Capture the cell that displays the provided text and extract its [X, Y] central coordinate. 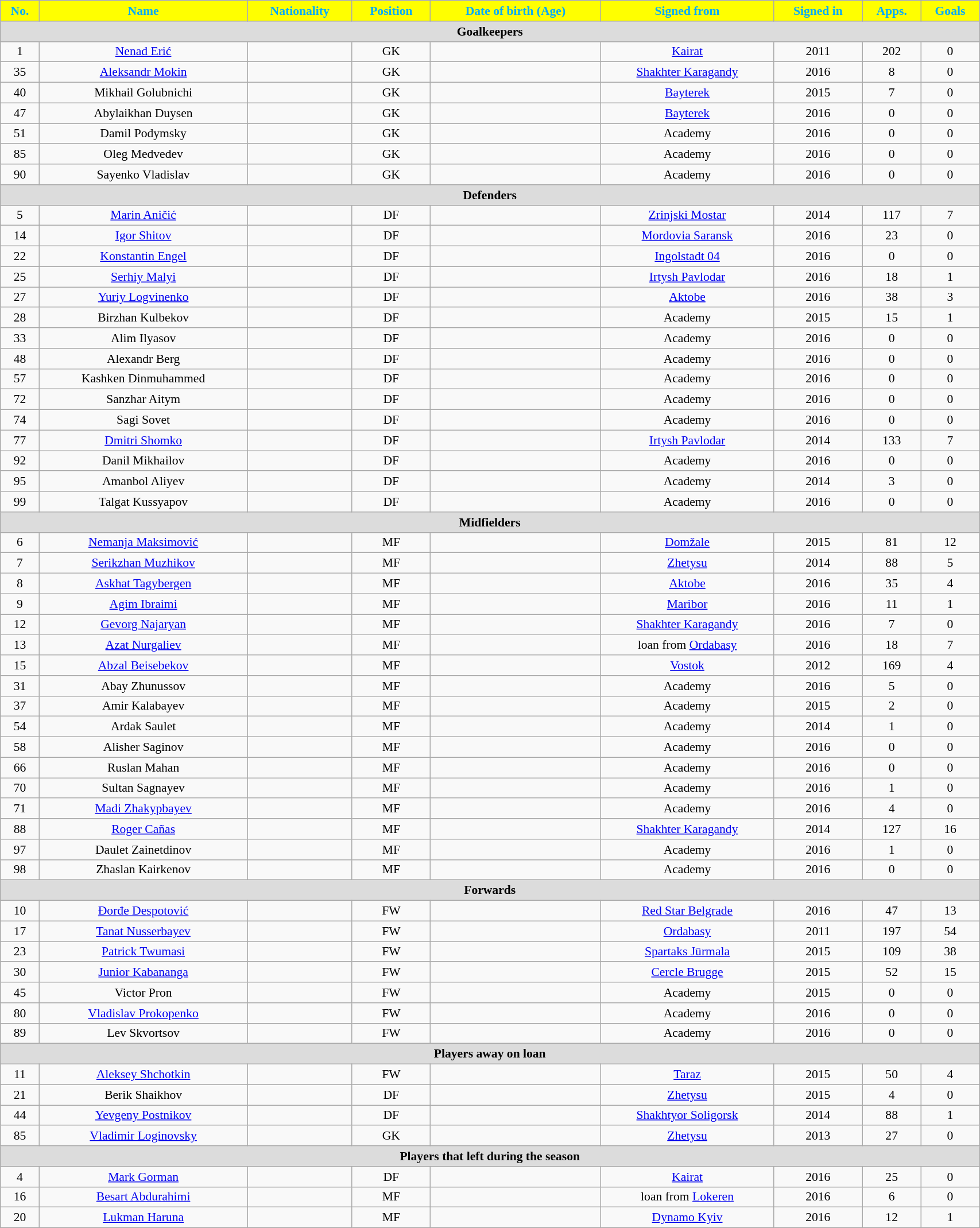
Maribor [687, 604]
Midfielders [490, 522]
Oleg Medvedev [144, 154]
44 [20, 1115]
Signed from [687, 11]
Tanat Nusserbayev [144, 931]
52 [892, 973]
Patrick Twumasi [144, 952]
Serikzhan Muzhikov [144, 563]
Đorđe Despotović [144, 911]
Ingolstadt 04 [687, 257]
80 [20, 1013]
Players that left during the season [490, 1156]
Igor Shitov [144, 236]
Agim Ibraimi [144, 604]
Zrinjski Mostar [687, 215]
21 [20, 1095]
Ordabasy [687, 931]
Yevgeny Postnikov [144, 1115]
97 [20, 850]
74 [20, 420]
Serhiy Malyi [144, 277]
Daulet Zainetdinov [144, 850]
66 [20, 768]
Mordovia Saransk [687, 236]
90 [20, 175]
Konstantin Engel [144, 257]
17 [20, 931]
Ruslan Mahan [144, 768]
Shakhtyor Soligorsk [687, 1115]
Dynamo Kyiv [687, 1218]
Mikhail Golubnichi [144, 93]
Defenders [490, 195]
2013 [818, 1136]
9 [20, 604]
Abay Zhunussov [144, 686]
Zhaslan Kairkenov [144, 870]
Talgat Kussyapov [144, 502]
Vladimir Loginovsky [144, 1136]
Askhat Tagybergen [144, 584]
loan from Ordabasy [687, 645]
Berik Shaikhov [144, 1095]
70 [20, 788]
127 [892, 829]
Domžale [687, 543]
Sayenko Vladislav [144, 175]
Nationality [300, 11]
2012 [818, 665]
Alisher Saginov [144, 747]
99 [20, 502]
98 [20, 870]
50 [892, 1075]
Amanbol Aliyev [144, 482]
Roger Cañas [144, 829]
Nemanja Maksimović [144, 543]
Dmitri Shomko [144, 440]
Ardak Saulet [144, 727]
Danil Mikhailov [144, 461]
Nenad Erić [144, 52]
45 [20, 993]
Madi Zhakypbayev [144, 809]
Goalkeepers [490, 32]
51 [20, 134]
Marin Aničić [144, 215]
77 [20, 440]
71 [20, 809]
Signed in [818, 11]
Aleksey Shchotkin [144, 1075]
109 [892, 952]
Goals [950, 11]
Taraz [687, 1075]
81 [892, 543]
22 [20, 257]
Date of birth (Age) [516, 11]
133 [892, 440]
Sagi Sovet [144, 420]
Abzal Beisebekov [144, 665]
Aleksandr Mokin [144, 72]
30 [20, 973]
14 [20, 236]
Azat Nurgaliev [144, 645]
20 [20, 1218]
Amir Kalabayev [144, 706]
Name [144, 11]
Junior Kabananga [144, 973]
197 [892, 931]
48 [20, 359]
Vladislav Prokopenko [144, 1013]
Cercle Brugge [687, 973]
Position [391, 11]
loan from Lokeren [687, 1197]
89 [20, 1033]
Apps. [892, 11]
202 [892, 52]
Lukman Haruna [144, 1218]
Vostok [687, 665]
117 [892, 215]
Mark Gorman [144, 1177]
Yuriy Logvinenko [144, 297]
169 [892, 665]
Gevorg Najaryan [144, 625]
57 [20, 379]
10 [20, 911]
28 [20, 318]
Sanzhar Aitym [144, 400]
Besart Abdurahimi [144, 1197]
31 [20, 686]
Damil Podymsky [144, 134]
No. [20, 11]
58 [20, 747]
Alexandr Berg [144, 359]
Abylaikhan Duysen [144, 113]
40 [20, 93]
Forwards [490, 890]
Kashken Dinmuhammed [144, 379]
33 [20, 338]
2 [892, 706]
95 [20, 482]
Victor Pron [144, 993]
92 [20, 461]
Birzhan Kulbekov [144, 318]
Sultan Sagnayev [144, 788]
Spartaks Jūrmala [687, 952]
37 [20, 706]
Players away on loan [490, 1054]
Red Star Belgrade [687, 911]
72 [20, 400]
Alim Ilyasov [144, 338]
Lev Skvortsov [144, 1033]
